Extract the (x, y) coordinate from the center of the cell holding the provided text.  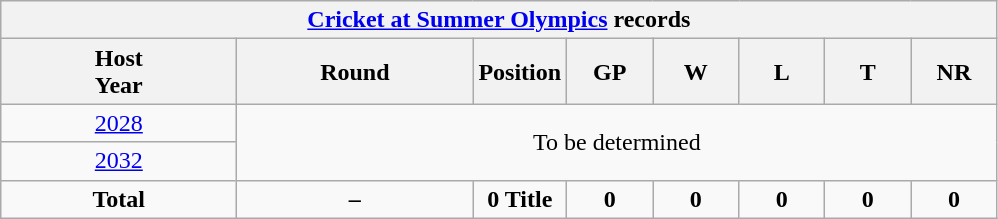
Position (520, 72)
Cricket at Summer Olympics records (499, 20)
2032 (119, 161)
L (782, 72)
– (355, 199)
Round (355, 72)
Total (119, 199)
NR (954, 72)
W (696, 72)
GP (610, 72)
HostYear (119, 72)
2028 (119, 123)
To be determined (617, 142)
T (868, 72)
0 Title (520, 199)
